Identify which cell holds the provided text, then report its (X, Y) central coordinate. 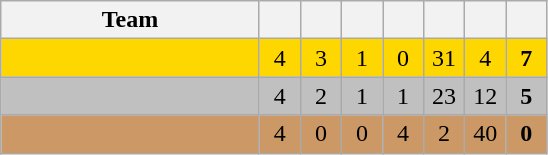
3 (320, 58)
23 (444, 96)
40 (486, 134)
12 (486, 96)
31 (444, 58)
7 (526, 58)
Team (130, 20)
5 (526, 96)
